Scan for the cell matching the given text and deliver its [X, Y] coordinate at center. 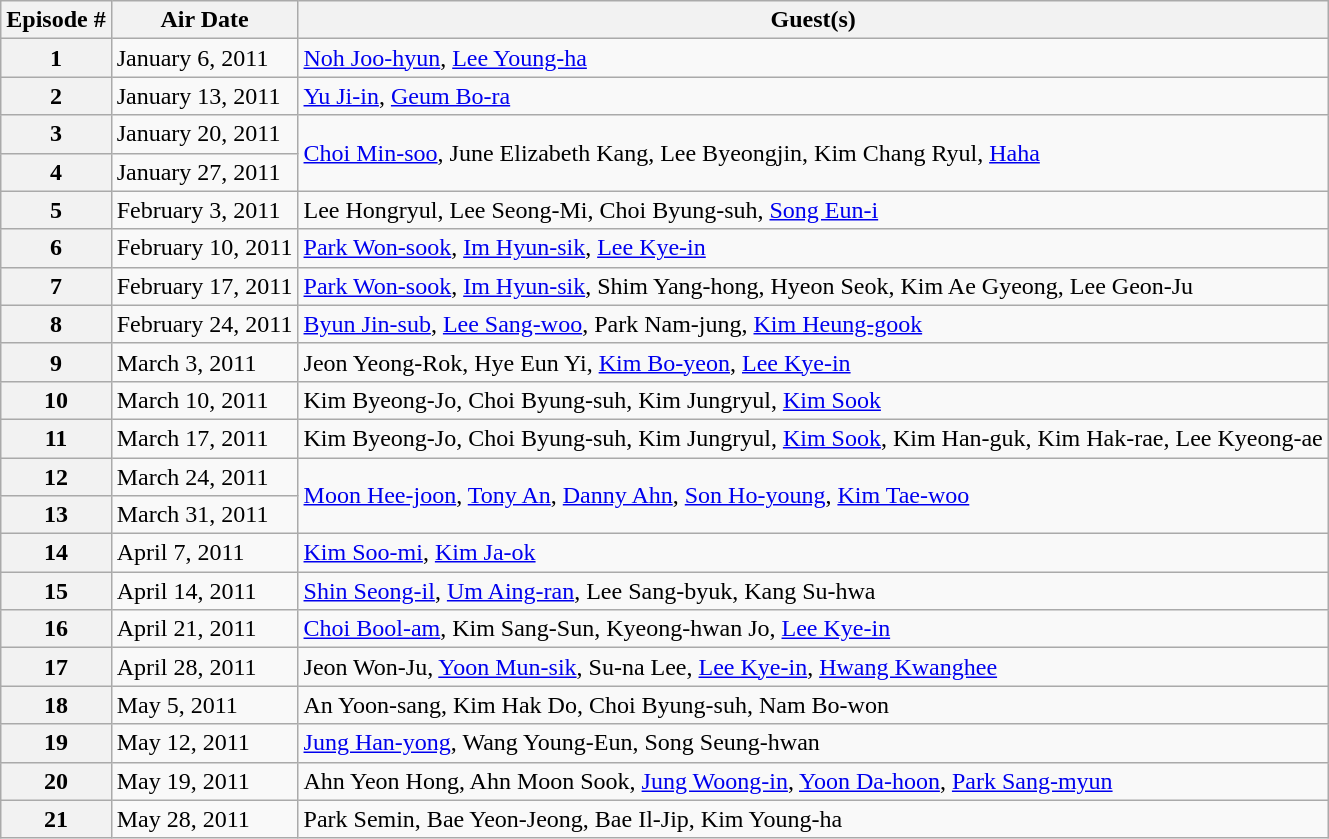
Lee Hongryul, Lee Seong-Mi, Choi Byung-suh, Song Eun-i [813, 210]
8 [56, 324]
20 [56, 781]
Jeon Won-Ju, Yoon Mun-sik, Su-na Lee, Lee Kye-in, Hwang Kwanghee [813, 667]
Byun Jin-sub, Lee Sang-woo, Park Nam-jung, Kim Heung-gook [813, 324]
March 3, 2011 [204, 362]
Choi Bool-am, Kim Sang-Sun, Kyeong-hwan Jo, Lee Kye-in [813, 629]
13 [56, 515]
17 [56, 667]
April 28, 2011 [204, 667]
5 [56, 210]
Kim Byeong-Jo, Choi Byung-suh, Kim Jungryul, Kim Sook, Kim Han-guk, Kim Hak-rae, Lee Kyeong-ae [813, 438]
Park Won-sook, Im Hyun-sik, Lee Kye-in [813, 248]
January 13, 2011 [204, 96]
7 [56, 286]
May 28, 2011 [204, 819]
January 6, 2011 [204, 58]
10 [56, 400]
Park Won-sook, Im Hyun-sik, Shim Yang-hong, Hyeon Seok, Kim Ae Gyeong, Lee Geon-Ju [813, 286]
Kim Byeong-Jo, Choi Byung-suh, Kim Jungryul, Kim Sook [813, 400]
February 24, 2011 [204, 324]
February 3, 2011 [204, 210]
January 20, 2011 [204, 134]
2 [56, 96]
March 10, 2011 [204, 400]
15 [56, 591]
March 17, 2011 [204, 438]
February 17, 2011 [204, 286]
14 [56, 553]
6 [56, 248]
4 [56, 172]
12 [56, 477]
21 [56, 819]
Park Semin, Bae Yeon-Jeong, Bae Il-Jip, Kim Young-ha [813, 819]
April 7, 2011 [204, 553]
19 [56, 743]
11 [56, 438]
Jung Han-yong, Wang Young-Eun, Song Seung-hwan [813, 743]
3 [56, 134]
Yu Ji-in, Geum Bo-ra [813, 96]
April 21, 2011 [204, 629]
March 31, 2011 [204, 515]
May 5, 2011 [204, 705]
9 [56, 362]
Air Date [204, 20]
April 14, 2011 [204, 591]
16 [56, 629]
February 10, 2011 [204, 248]
18 [56, 705]
1 [56, 58]
Kim Soo-mi, Kim Ja-ok [813, 553]
Guest(s) [813, 20]
Shin Seong-il, Um Aing-ran, Lee Sang-byuk, Kang Su-hwa [813, 591]
May 12, 2011 [204, 743]
Noh Joo-hyun, Lee Young-ha [813, 58]
January 27, 2011 [204, 172]
An Yoon-sang, Kim Hak Do, Choi Byung-suh, Nam Bo-won [813, 705]
March 24, 2011 [204, 477]
May 19, 2011 [204, 781]
Jeon Yeong-Rok, Hye Eun Yi, Kim Bo-yeon, Lee Kye-in [813, 362]
Episode # [56, 20]
Moon Hee-joon, Tony An, Danny Ahn, Son Ho-young, Kim Tae-woo [813, 496]
Choi Min-soo, June Elizabeth Kang, Lee Byeongjin, Kim Chang Ryul, Haha [813, 153]
Ahn Yeon Hong, Ahn Moon Sook, Jung Woong-in, Yoon Da-hoon, Park Sang-myun [813, 781]
